Return the (x, y) coordinate for the center point of the cell that contains the specified text.  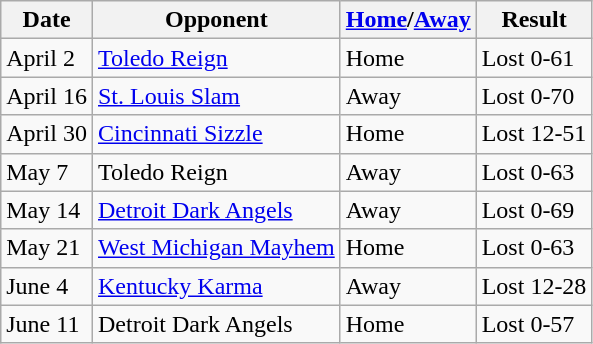
Date (47, 20)
April 16 (47, 96)
Opponent (216, 20)
Lost 0-61 (534, 58)
June 4 (47, 286)
Lost 0-69 (534, 210)
St. Louis Slam (216, 96)
Kentucky Karma (216, 286)
May 21 (47, 248)
Lost 12-28 (534, 286)
April 2 (47, 58)
Cincinnati Sizzle (216, 134)
April 30 (47, 134)
West Michigan Mayhem (216, 248)
Result (534, 20)
Lost 0-70 (534, 96)
June 11 (47, 324)
Home/Away (408, 20)
Lost 12-51 (534, 134)
May 14 (47, 210)
May 7 (47, 172)
Lost 0-57 (534, 324)
